Scan for the cell matching the given text and deliver its (X, Y) coordinate at center. 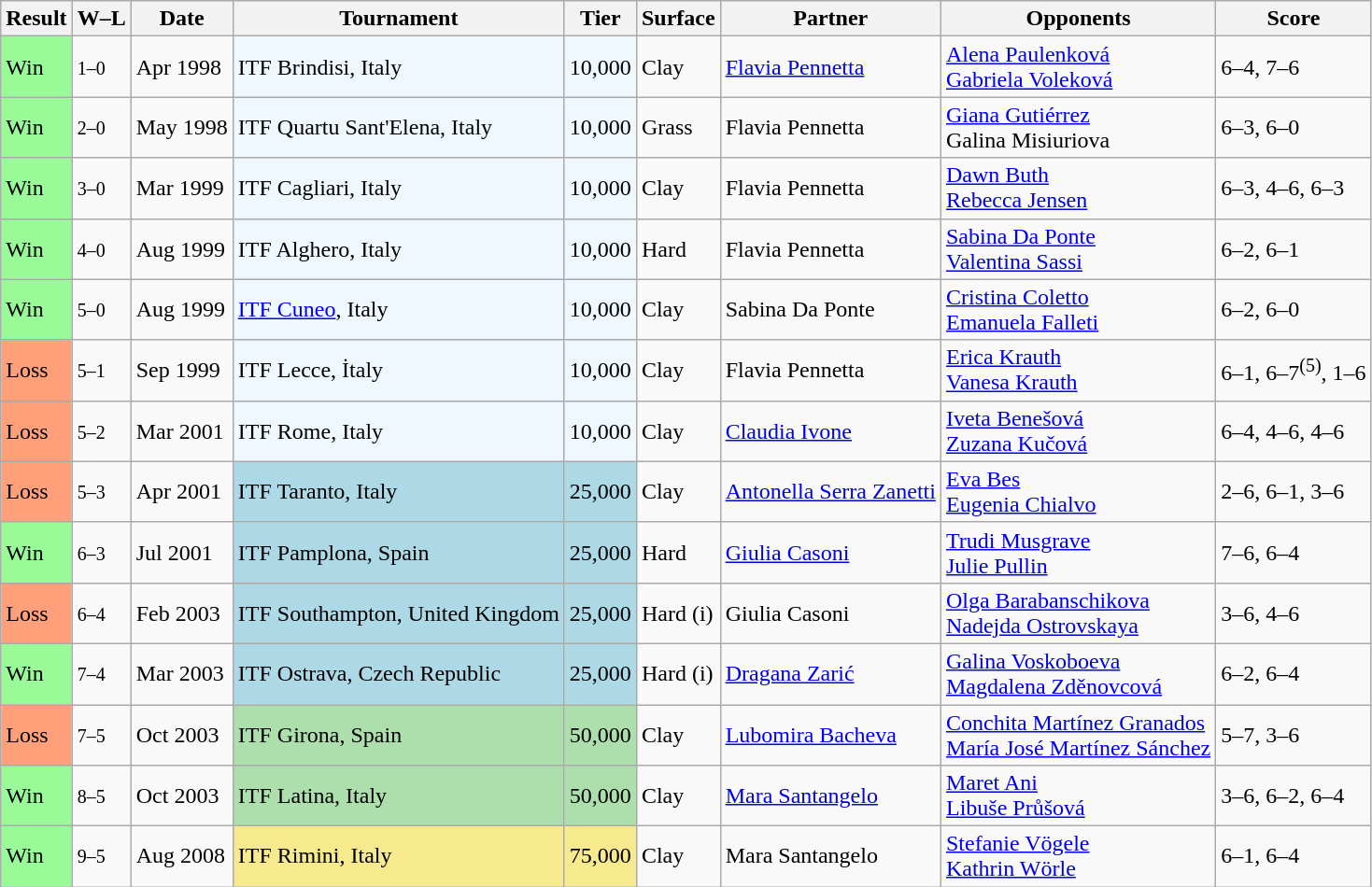
Tournament (398, 19)
6–2, 6–0 (1294, 310)
Sabina Da Ponte Valentina Sassi (1078, 248)
Erica Krauth Vanesa Krauth (1078, 370)
Maret Ani Libuše Průšová (1078, 795)
6–1, 6–7(5), 1–6 (1294, 370)
4–0 (101, 248)
Giana Gutiérrez Galina Misiuriova (1078, 127)
Alena Paulenková Gabriela Voleková (1078, 67)
ITF Lecce, İtaly (398, 370)
75,000 (600, 857)
Dawn Buth Rebecca Jensen (1078, 189)
ITF Girona, Spain (398, 734)
3–0 (101, 189)
6–2, 6–1 (1294, 248)
W–L (101, 19)
Score (1294, 19)
6–4, 7–6 (1294, 67)
Apr 1998 (181, 67)
ITF Rome, Italy (398, 431)
9–5 (101, 857)
7–5 (101, 734)
Conchita Martínez Granados María José Martínez Sánchez (1078, 734)
Tier (600, 19)
ITF Brindisi, Italy (398, 67)
Feb 2003 (181, 612)
6–3 (101, 553)
ITF Quartu Sant'Elena, Italy (398, 127)
ITF Alghero, Italy (398, 248)
ITF Cuneo, Italy (398, 310)
Sabina Da Ponte (830, 310)
6–4 (101, 612)
8–5 (101, 795)
Aug 2008 (181, 857)
ITF Taranto, Italy (398, 491)
6–4, 4–6, 4–6 (1294, 431)
Trudi Musgrave Julie Pullin (1078, 553)
ITF Ostrava, Czech Republic (398, 674)
Olga Barabanschikova Nadejda Ostrovskaya (1078, 612)
Mar 1999 (181, 189)
Result (36, 19)
Stefanie Vögele Kathrin Wörle (1078, 857)
Claudia Ivone (830, 431)
ITF Pamplona, Spain (398, 553)
1–0 (101, 67)
7–4 (101, 674)
5–1 (101, 370)
3–6, 6–2, 6–4 (1294, 795)
Iveta Benešová Zuzana Kučová (1078, 431)
3–6, 4–6 (1294, 612)
Antonella Serra Zanetti (830, 491)
Mar 2003 (181, 674)
ITF Rimini, Italy (398, 857)
Sep 1999 (181, 370)
6–1, 6–4 (1294, 857)
Lubomira Bacheva (830, 734)
2–0 (101, 127)
Surface (678, 19)
May 1998 (181, 127)
Grass (678, 127)
Opponents (1078, 19)
ITF Cagliari, Italy (398, 189)
Mar 2001 (181, 431)
ITF Southampton, United Kingdom (398, 612)
6–3, 4–6, 6–3 (1294, 189)
Jul 2001 (181, 553)
Date (181, 19)
6–3, 6–0 (1294, 127)
Apr 2001 (181, 491)
5–2 (101, 431)
ITF Latina, Italy (398, 795)
Partner (830, 19)
5–3 (101, 491)
7–6, 6–4 (1294, 553)
Galina Voskoboeva Magdalena Zděnovcová (1078, 674)
Eva Bes Eugenia Chialvo (1078, 491)
5–7, 3–6 (1294, 734)
5–0 (101, 310)
2–6, 6–1, 3–6 (1294, 491)
6–2, 6–4 (1294, 674)
Cristina Coletto Emanuela Falleti (1078, 310)
Dragana Zarić (830, 674)
